Locate the cell with the specified text and output its [X, Y] center coordinate. 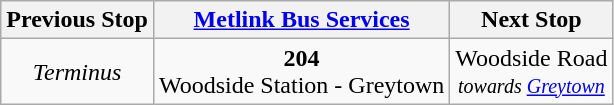
Woodside Roadtowards Greytown [532, 72]
204Woodside Station - Greytown [301, 72]
Next Stop [532, 20]
Previous Stop [78, 20]
Metlink Bus Services [301, 20]
Terminus [78, 72]
